Find where the given text appears and provide that cell's center as [X, Y] coordinate. 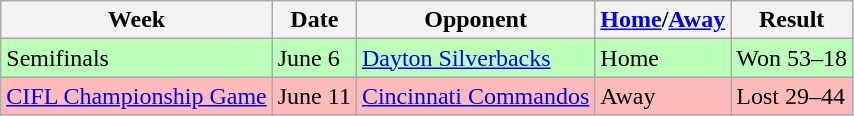
Dayton Silverbacks [475, 58]
Cincinnati Commandos [475, 96]
June 11 [314, 96]
Date [314, 20]
Away [663, 96]
Semifinals [137, 58]
Lost 29–44 [792, 96]
CIFL Championship Game [137, 96]
Opponent [475, 20]
Result [792, 20]
Home/Away [663, 20]
Week [137, 20]
Won 53–18 [792, 58]
Home [663, 58]
June 6 [314, 58]
